Identify which cell holds the provided text, then report its [X, Y] central coordinate. 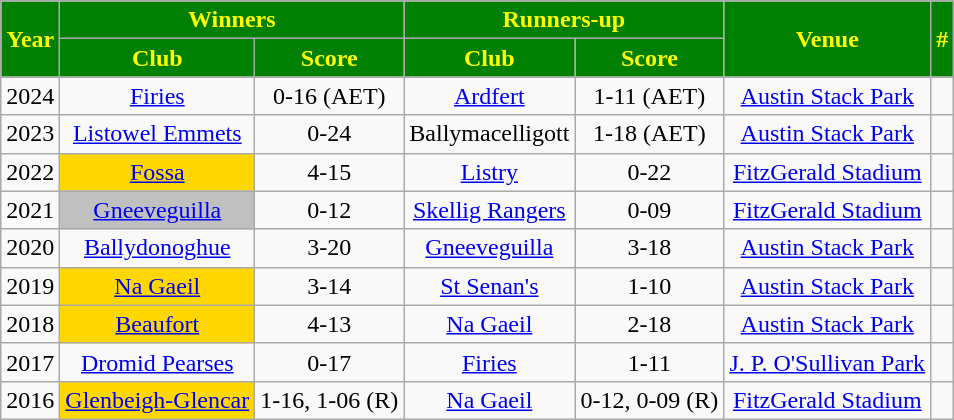
2016 [30, 400]
2020 [30, 248]
4-15 [330, 172]
# [942, 39]
1-18 (AET) [650, 134]
2018 [30, 324]
3-20 [330, 248]
1-11 (AET) [650, 96]
2024 [30, 96]
St Senan's [490, 286]
2-18 [650, 324]
1-10 [650, 286]
0-16 (AET) [330, 96]
Listowel Emmets [158, 134]
2019 [30, 286]
0-24 [330, 134]
0-09 [650, 210]
0-22 [650, 172]
J. P. O'Sullivan Park [828, 362]
0-12 [330, 210]
2017 [30, 362]
Year [30, 39]
0-12, 0-09 (R) [650, 400]
Winners [232, 20]
Ballymacelligott [490, 134]
Venue [828, 39]
4-13 [330, 324]
Ballydonoghue [158, 248]
Skellig Rangers [490, 210]
3-18 [650, 248]
3-14 [330, 286]
Runners-up [564, 20]
Ardfert [490, 96]
Dromid Pearses [158, 362]
Beaufort [158, 324]
1-16, 1-06 (R) [330, 400]
2021 [30, 210]
1-11 [650, 362]
2022 [30, 172]
Glenbeigh-Glencar [158, 400]
Listry [490, 172]
Fossa [158, 172]
0-17 [330, 362]
2023 [30, 134]
